Capture the cell that displays the provided text and extract its [X, Y] central coordinate. 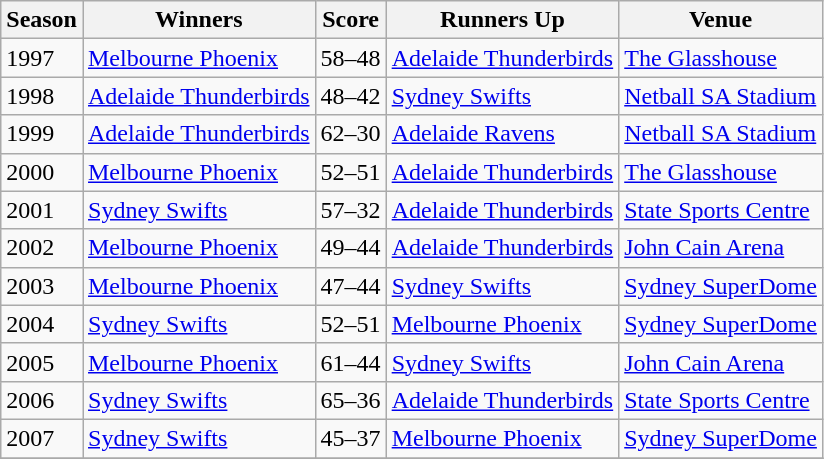
Season [42, 20]
2005 [42, 362]
61–44 [350, 362]
Winners [198, 20]
57–32 [350, 210]
1998 [42, 96]
Score [350, 20]
Runners Up [502, 20]
49–44 [350, 248]
62–30 [350, 134]
2006 [42, 400]
65–36 [350, 400]
2003 [42, 286]
2004 [42, 324]
2000 [42, 172]
1997 [42, 58]
47–44 [350, 286]
58–48 [350, 58]
2007 [42, 438]
48–42 [350, 96]
1999 [42, 134]
2002 [42, 248]
2001 [42, 210]
Adelaide Ravens [502, 134]
45–37 [350, 438]
Venue [721, 20]
